Scan for the cell matching the given text and deliver its (x, y) coordinate at center. 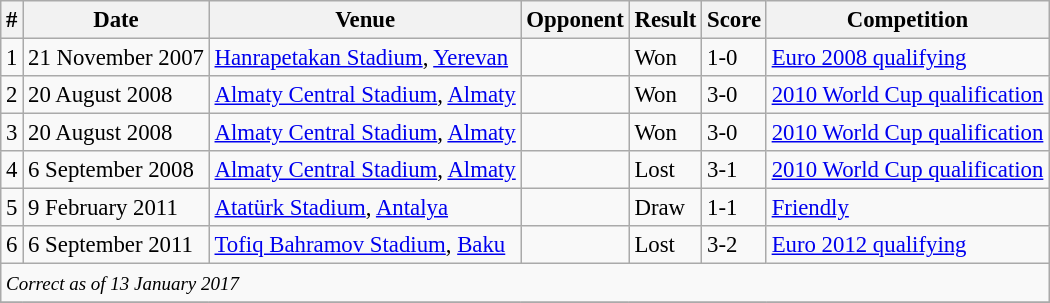
5 (12, 208)
3-2 (734, 245)
6 (12, 245)
6 September 2011 (116, 245)
Euro 2008 qualifying (907, 58)
4 (12, 170)
Hanrapetakan Stadium, Yerevan (365, 58)
1-0 (734, 58)
2 (12, 95)
1 (12, 58)
# (12, 20)
Euro 2012 qualifying (907, 245)
3-1 (734, 170)
1-1 (734, 208)
Tofiq Bahramov Stadium, Baku (365, 245)
Venue (365, 20)
Draw (666, 208)
Atatürk Stadium, Antalya (365, 208)
Opponent (575, 20)
Result (666, 20)
3 (12, 133)
Date (116, 20)
21 November 2007 (116, 58)
Competition (907, 20)
6 September 2008 (116, 170)
Correct as of 13 January 2017 (525, 283)
Friendly (907, 208)
Score (734, 20)
9 February 2011 (116, 208)
